Scan for the cell matching the given text and deliver its [x, y] coordinate at center. 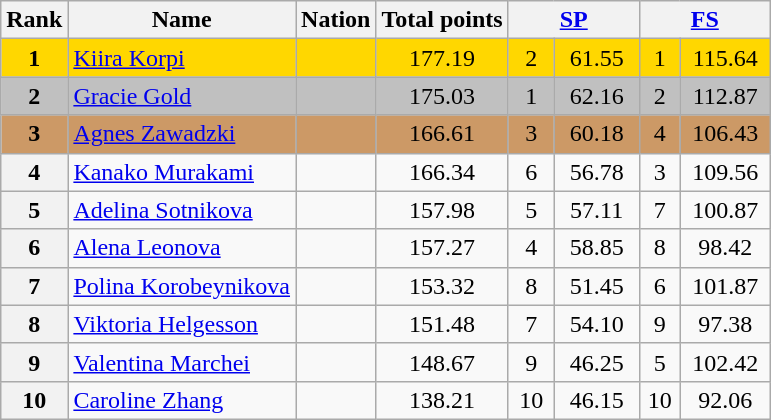
148.67 [442, 362]
Caroline Zhang [182, 400]
Name [182, 20]
151.48 [442, 324]
54.10 [596, 324]
61.55 [596, 58]
Total points [442, 20]
177.19 [442, 58]
Alena Leonova [182, 248]
Kiira Korpi [182, 58]
166.61 [442, 134]
98.42 [725, 248]
SP [574, 20]
56.78 [596, 172]
106.43 [725, 134]
Viktoria Helgesson [182, 324]
115.64 [725, 58]
153.32 [442, 286]
Nation [336, 20]
102.42 [725, 362]
Adelina Sotnikova [182, 210]
51.45 [596, 286]
FS [704, 20]
62.16 [596, 96]
109.56 [725, 172]
175.03 [442, 96]
60.18 [596, 134]
Polina Korobeynikova [182, 286]
138.21 [442, 400]
157.98 [442, 210]
58.85 [596, 248]
100.87 [725, 210]
101.87 [725, 286]
112.87 [725, 96]
Rank [34, 20]
Valentina Marchei [182, 362]
57.11 [596, 210]
46.15 [596, 400]
166.34 [442, 172]
92.06 [725, 400]
157.27 [442, 248]
Agnes Zawadzki [182, 134]
Kanako Murakami [182, 172]
46.25 [596, 362]
Gracie Gold [182, 96]
97.38 [725, 324]
